Return [X, Y] of the center of cell containing provided text 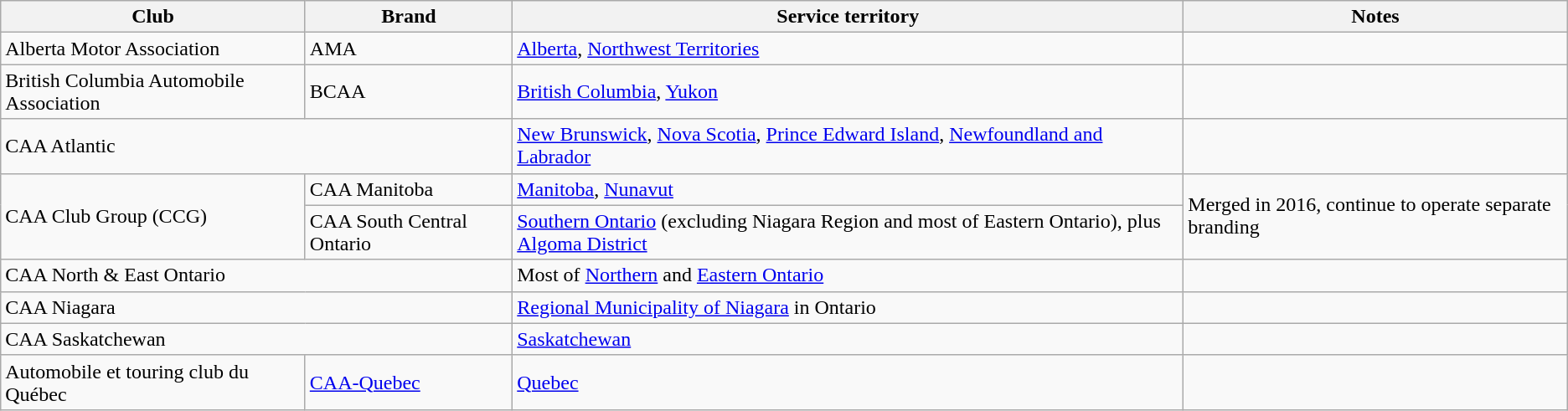
CAA North & East Ontario [256, 275]
BCAA [409, 92]
Manitoba, Nunavut [848, 189]
New Brunswick, Nova Scotia, Prince Edward Island, Newfoundland and Labrador [848, 146]
Regional Municipality of Niagara in Ontario [848, 307]
Southern Ontario (excluding Niagara Region and most of Eastern Ontario), plus Algoma District [848, 233]
Quebec [848, 382]
AMA [409, 49]
Brand [409, 17]
Alberta, Northwest Territories [848, 49]
Club [153, 17]
CAA Niagara [256, 307]
CAA Saskatchewan [256, 339]
CAA-Quebec [409, 382]
Merged in 2016, continue to operate separate branding [1375, 216]
CAA Atlantic [256, 146]
CAA Club Group (CCG) [153, 216]
Automobile et touring club du Québec [153, 382]
Most of Northern and Eastern Ontario [848, 275]
CAA Manitoba [409, 189]
Saskatchewan [848, 339]
British Columbia Automobile Association [153, 92]
Service territory [848, 17]
Alberta Motor Association [153, 49]
British Columbia, Yukon [848, 92]
CAA South Central Ontario [409, 233]
Notes [1375, 17]
